Scan for the cell matching the given text and deliver its [x, y] coordinate at center. 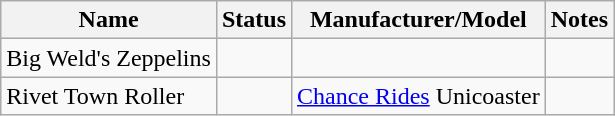
Chance Rides Unicoaster [419, 96]
Big Weld's Zeppelins [109, 58]
Manufacturer/Model [419, 20]
Notes [579, 20]
Rivet Town Roller [109, 96]
Name [109, 20]
Status [254, 20]
